Return [X, Y] of the center of cell containing provided text 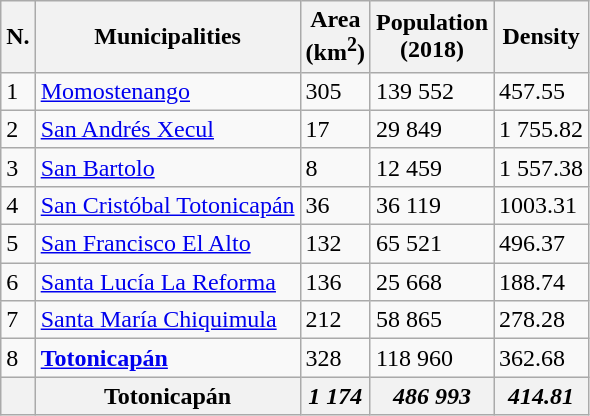
San Andrés Xecul [168, 129]
1 [18, 91]
136 [335, 282]
12 459 [432, 167]
6 [18, 282]
457.55 [542, 91]
328 [335, 358]
139 552 [432, 91]
65 521 [432, 244]
Population(2018) [432, 37]
17 [335, 129]
San Cristóbal Totonicapán [168, 205]
36 [335, 205]
212 [335, 320]
486 993 [432, 396]
118 960 [432, 358]
36 119 [432, 205]
3 [18, 167]
1003.31 [542, 205]
188.74 [542, 282]
Municipalities [168, 37]
Momostenango [168, 91]
San Francisco El Alto [168, 244]
58 865 [432, 320]
2 [18, 129]
N. [18, 37]
San Bartolo [168, 167]
Area(km2) [335, 37]
496.37 [542, 244]
414.81 [542, 396]
1 557.38 [542, 167]
278.28 [542, 320]
305 [335, 91]
7 [18, 320]
132 [335, 244]
4 [18, 205]
362.68 [542, 358]
25 668 [432, 282]
Santa Lucía La Reforma [168, 282]
Santa María Chiquimula [168, 320]
5 [18, 244]
1 755.82 [542, 129]
29 849 [432, 129]
Density [542, 37]
1 174 [335, 396]
